Locate the cell with the specified text and output its [X, Y] center coordinate. 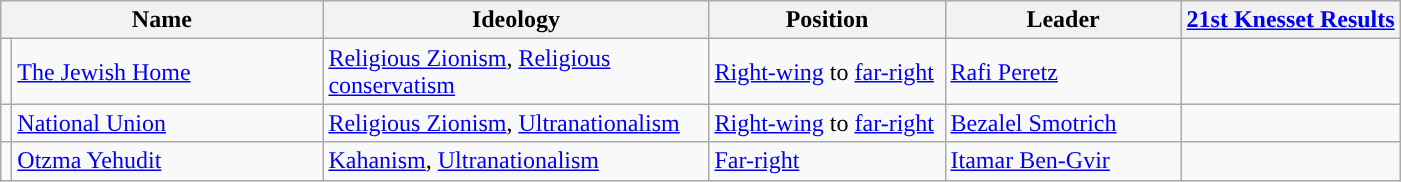
21st Knesset Results [1290, 20]
The Jewish Home [168, 72]
Otzma Yehudit [168, 161]
Bezalel Smotrich [1063, 123]
Itamar Ben-Gvir [1063, 161]
Name [162, 20]
Rafi Peretz [1063, 72]
Ideology [516, 20]
Position [827, 20]
Religious Zionism, Religious conservatism [516, 72]
Religious Zionism, Ultranationalism [516, 123]
National Union [168, 123]
Far-right [827, 161]
Leader [1063, 20]
Kahanism, Ultranationalism [516, 161]
